From the cell containing the given text, extract its center point as [X, Y] coordinate. 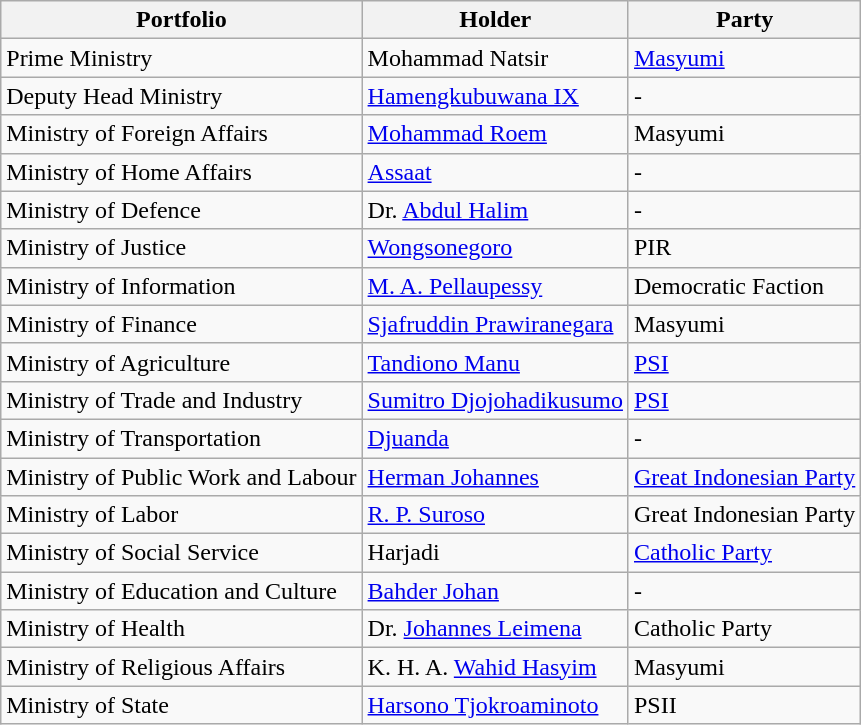
Ministry of State [182, 705]
M. A. Pellaupessy [495, 286]
Ministry of Public Work and Labour [182, 477]
Ministry of Information [182, 286]
Assaat [495, 172]
Ministry of Justice [182, 248]
Djuanda [495, 438]
PSII [744, 705]
Ministry of Labor [182, 515]
Ministry of Health [182, 629]
K. H. A. Wahid Hasyim [495, 667]
Ministry of Trade and Industry [182, 400]
Wongsonegoro [495, 248]
Tandiono Manu [495, 362]
Hamengkubuwana IX [495, 96]
Bahder Johan [495, 591]
Harjadi [495, 553]
Mohammad Natsir [495, 58]
Ministry of Finance [182, 324]
Ministry of Education and Culture [182, 591]
Ministry of Home Affairs [182, 172]
R. P. Suroso [495, 515]
Ministry of Religious Affairs [182, 667]
Party [744, 20]
Harsono Tjokroaminoto [495, 705]
Holder [495, 20]
Deputy Head Ministry [182, 96]
Dr. Johannes Leimena [495, 629]
Herman Johannes [495, 477]
Ministry of Agriculture [182, 362]
Democratic Faction [744, 286]
Sjafruddin Prawiranegara [495, 324]
Prime Ministry [182, 58]
Portfolio [182, 20]
Ministry of Foreign Affairs [182, 134]
Mohammad Roem [495, 134]
Ministry of Transportation [182, 438]
Dr. Abdul Halim [495, 210]
Ministry of Defence [182, 210]
PIR [744, 248]
Ministry of Social Service [182, 553]
Sumitro Djojohadikusumo [495, 400]
